Determine the (x, y) coordinate at the center of the cell enclosing the given text.  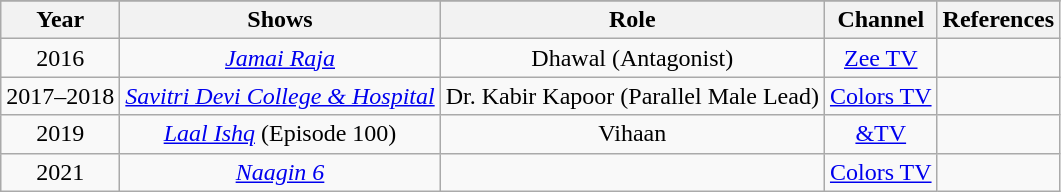
Year (60, 20)
Role (632, 20)
Dr. Kabir Kapoor (Parallel Male Lead) (632, 96)
2019 (60, 134)
References (998, 20)
Savitri Devi College & Hospital (280, 96)
Shows (280, 20)
Vihaan (632, 134)
&TV (880, 134)
Naagin 6 (280, 172)
Laal Ishq (Episode 100) (280, 134)
Zee TV (880, 58)
2017–2018 (60, 96)
2016 (60, 58)
Channel (880, 20)
Dhawal (Antagonist) (632, 58)
Jamai Raja (280, 58)
2021 (60, 172)
